Detect which cell encompasses the target text, then output its [X, Y] center coordinate. 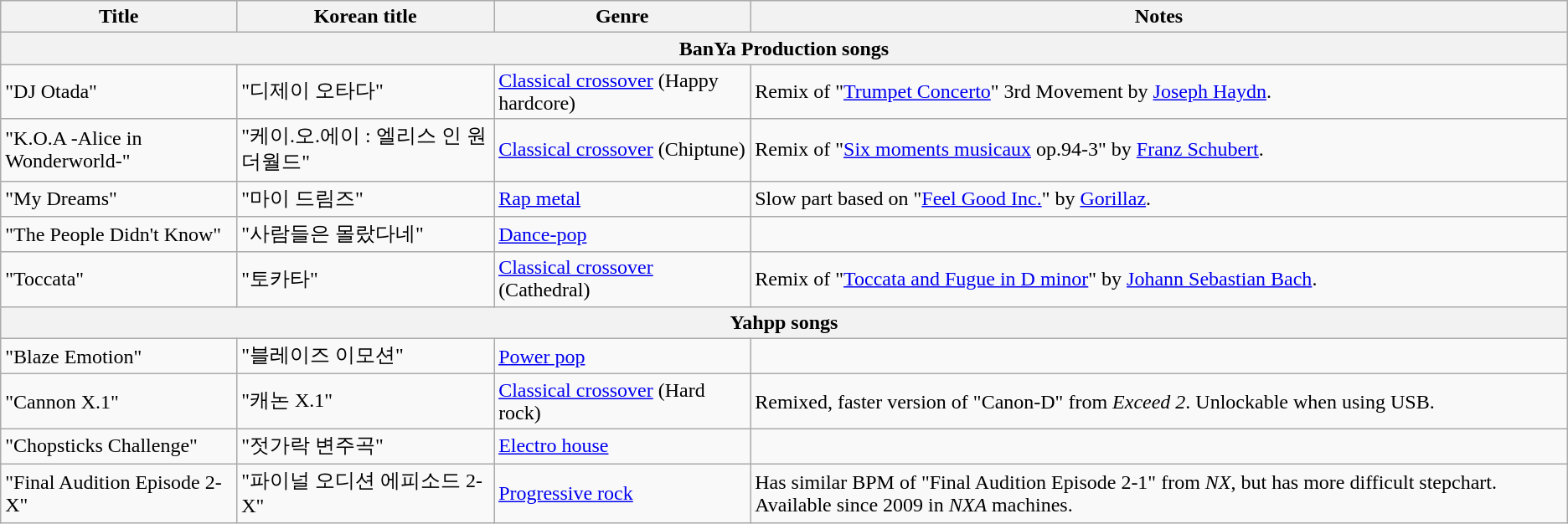
Power pop [622, 357]
Title [119, 17]
"Chopsticks Challenge" [119, 447]
Rap metal [622, 199]
"케이.오.에이 : 엘리스 인 원더월드" [365, 150]
Classical crossover (Happy hardcore) [622, 92]
"마이 드림즈" [365, 199]
Yahpp songs [784, 322]
"파이널 오디션 에피소드 2-X" [365, 493]
Electro house [622, 447]
"블레이즈 이모션" [365, 357]
Remix of "Six moments musicaux op.94-3" by Franz Schubert. [1159, 150]
BanYa Production songs [784, 49]
Classical crossover (Hard rock) [622, 402]
Classical crossover (Chiptune) [622, 150]
"The People Didn't Know" [119, 234]
Remix of "Trumpet Concerto" 3rd Movement by Joseph Haydn. [1159, 92]
"My Dreams" [119, 199]
Dance-pop [622, 234]
Progressive rock [622, 493]
"Final Audition Episode 2-X" [119, 493]
Genre [622, 17]
Classical crossover (Cathedral) [622, 280]
"토카타" [365, 280]
Notes [1159, 17]
Has similar BPM of "Final Audition Episode 2-1" from NX, but has more difficult stepchart. Available since 2009 in NXA machines. [1159, 493]
Remix of "Toccata and Fugue in D minor" by Johann Sebastian Bach. [1159, 280]
"디제이 오타다" [365, 92]
"Blaze Emotion" [119, 357]
"캐논 X.1" [365, 402]
"DJ Otada" [119, 92]
"Cannon X.1" [119, 402]
"K.O.A -Alice in Wonderworld-" [119, 150]
"Toccata" [119, 280]
Slow part based on "Feel Good Inc." by Gorillaz. [1159, 199]
"젓가락 변주곡" [365, 447]
Remixed, faster version of "Canon-D" from Exceed 2. Unlockable when using USB. [1159, 402]
"사람들은 몰랐다네" [365, 234]
Korean title [365, 17]
